For the text-containing cell, return its midpoint in (X, Y) coordinate format. 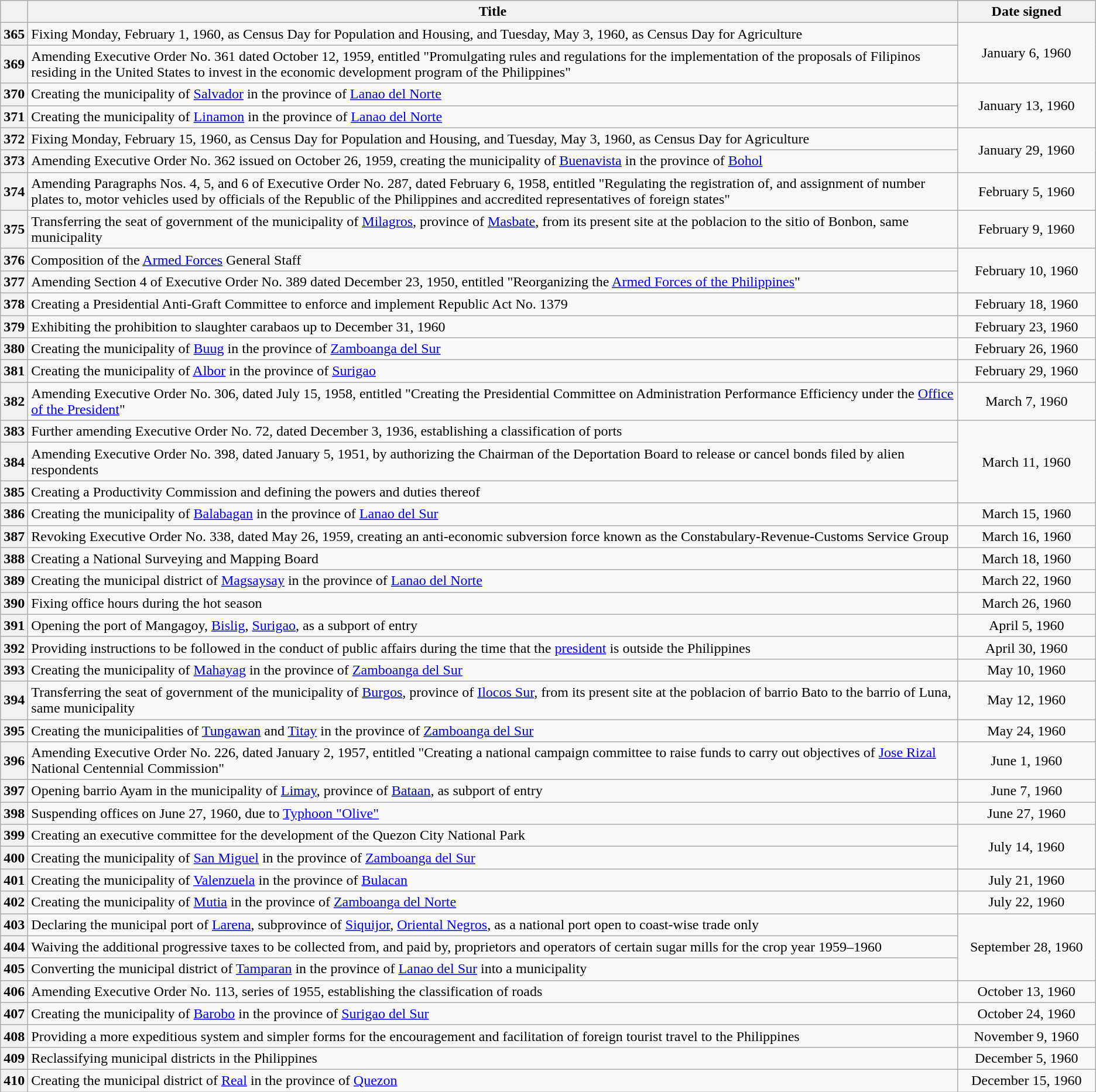
July 22, 1960 (1026, 902)
February 10, 1960 (1026, 271)
January 13, 1960 (1026, 105)
Creating the municipality of Buug in the province of Zamboanga del Sur (493, 349)
June 1, 1960 (1026, 761)
Converting the municipal district of Tamparan in the province of Lanao del Sur into a municipality (493, 969)
406 (14, 991)
Date signed (1026, 12)
April 30, 1960 (1026, 648)
394 (14, 700)
Title (493, 12)
Fixing Monday, February 1, 1960, as Census Day for Population and Housing, and Tuesday, May 3, 1960, as Census Day for Agriculture (493, 34)
March 22, 1960 (1026, 581)
March 26, 1960 (1026, 603)
396 (14, 761)
388 (14, 559)
May 24, 1960 (1026, 730)
369 (14, 64)
407 (14, 1014)
379 (14, 326)
381 (14, 371)
384 (14, 461)
405 (14, 969)
March 15, 1960 (1026, 514)
Opening the port of Mangagoy, Bislig, Surigao, as a subport of entry (493, 625)
March 11, 1960 (1026, 461)
Opening barrio Ayam in the municipality of Limay, province of Bataan, as subport of entry (493, 791)
Creating the municipality of Barobo in the province of Surigao del Sur (493, 1014)
February 23, 1960 (1026, 326)
Creating the municipality of San Miguel in the province of Zamboanga del Sur (493, 858)
September 28, 1960 (1026, 947)
Creating a Productivity Commission and defining the powers and duties thereof (493, 492)
409 (14, 1058)
July 14, 1960 (1026, 847)
February 29, 1960 (1026, 371)
Amending Executive Order No. 113, series of 1955, establishing the classification of roads (493, 991)
389 (14, 581)
Creating the municipal district of Magsaysay in the province of Lanao del Norte (493, 581)
385 (14, 492)
391 (14, 625)
370 (14, 94)
October 13, 1960 (1026, 991)
Creating the municipality of Albor in the province of Surigao (493, 371)
Reclassifying municipal districts in the Philippines (493, 1058)
378 (14, 304)
Creating the municipality of Linamon in the province of Lanao del Norte (493, 117)
Creating the municipality of Salvador in the province of Lanao del Norte (493, 94)
Creating the municipality of Mutia in the province of Zamboanga del Norte (493, 902)
386 (14, 514)
392 (14, 648)
Creating the municipality of Balabagan in the province of Lanao del Sur (493, 514)
408 (14, 1036)
Fixing Monday, February 15, 1960, as Census Day for Population and Housing, and Tuesday, May 3, 1960, as Census Day for Agriculture (493, 139)
Providing a more expeditious system and simpler forms for the encouragement and facilitation of foreign tourist travel to the Philippines (493, 1036)
Creating the municipal district of Real in the province of Quezon (493, 1080)
372 (14, 139)
February 9, 1960 (1026, 230)
402 (14, 902)
373 (14, 161)
Amending Executive Order No. 362 issued on October 26, 1959, creating the municipality of Buenavista in the province of Bohol (493, 161)
377 (14, 282)
July 21, 1960 (1026, 880)
Providing instructions to be followed in the conduct of public affairs during the time that the president is outside the Philippines (493, 648)
374 (14, 191)
November 9, 1960 (1026, 1036)
400 (14, 858)
March 7, 1960 (1026, 402)
376 (14, 259)
Further amending Executive Order No. 72, dated December 3, 1936, establishing a classification of ports (493, 432)
December 15, 1960 (1026, 1080)
Creating the municipalities of Tungawan and Titay in the province of Zamboanga del Sur (493, 730)
395 (14, 730)
February 18, 1960 (1026, 304)
June 7, 1960 (1026, 791)
May 10, 1960 (1026, 670)
Fixing office hours during the hot season (493, 603)
Creating an executive committee for the development of the Quezon City National Park (493, 836)
401 (14, 880)
Creating the municipality of Mahayag in the province of Zamboanga del Sur (493, 670)
404 (14, 947)
Suspending offices on June 27, 1960, due to Typhoon "Olive" (493, 813)
Creating a National Surveying and Mapping Board (493, 559)
February 26, 1960 (1026, 349)
Amending Section 4 of Executive Order No. 389 dated December 23, 1950, entitled "Reorganizing the Armed Forces of the Philippines" (493, 282)
397 (14, 791)
December 5, 1960 (1026, 1058)
410 (14, 1080)
383 (14, 432)
October 24, 1960 (1026, 1014)
390 (14, 603)
398 (14, 813)
399 (14, 836)
380 (14, 349)
Declaring the municipal port of Larena, subprovince of Siquijor, Oriental Negros, as a national port open to coast-wise trade only (493, 925)
Creating a Presidential Anti-Graft Committee to enforce and implement Republic Act No. 1379 (493, 304)
375 (14, 230)
393 (14, 670)
June 27, 1960 (1026, 813)
387 (14, 536)
Exhibiting the prohibition to slaughter carabaos up to December 31, 1960 (493, 326)
382 (14, 402)
February 5, 1960 (1026, 191)
Creating the municipality of Valenzuela in the province of Bulacan (493, 880)
Composition of the Armed Forces General Staff (493, 259)
January 29, 1960 (1026, 150)
365 (14, 34)
371 (14, 117)
May 12, 1960 (1026, 700)
April 5, 1960 (1026, 625)
January 6, 1960 (1026, 53)
March 16, 1960 (1026, 536)
403 (14, 925)
March 18, 1960 (1026, 559)
